Find where the given text appears and provide that cell's center as (x, y) coordinate. 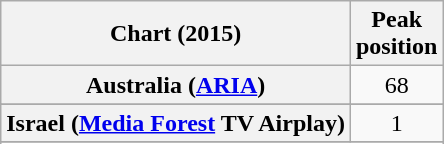
Chart (2015) (176, 34)
Peakposition (396, 34)
1 (396, 123)
Israel (Media Forest TV Airplay) (176, 123)
68 (396, 85)
Australia (ARIA) (176, 85)
